From the cell containing the given text, extract its center point as [x, y] coordinate. 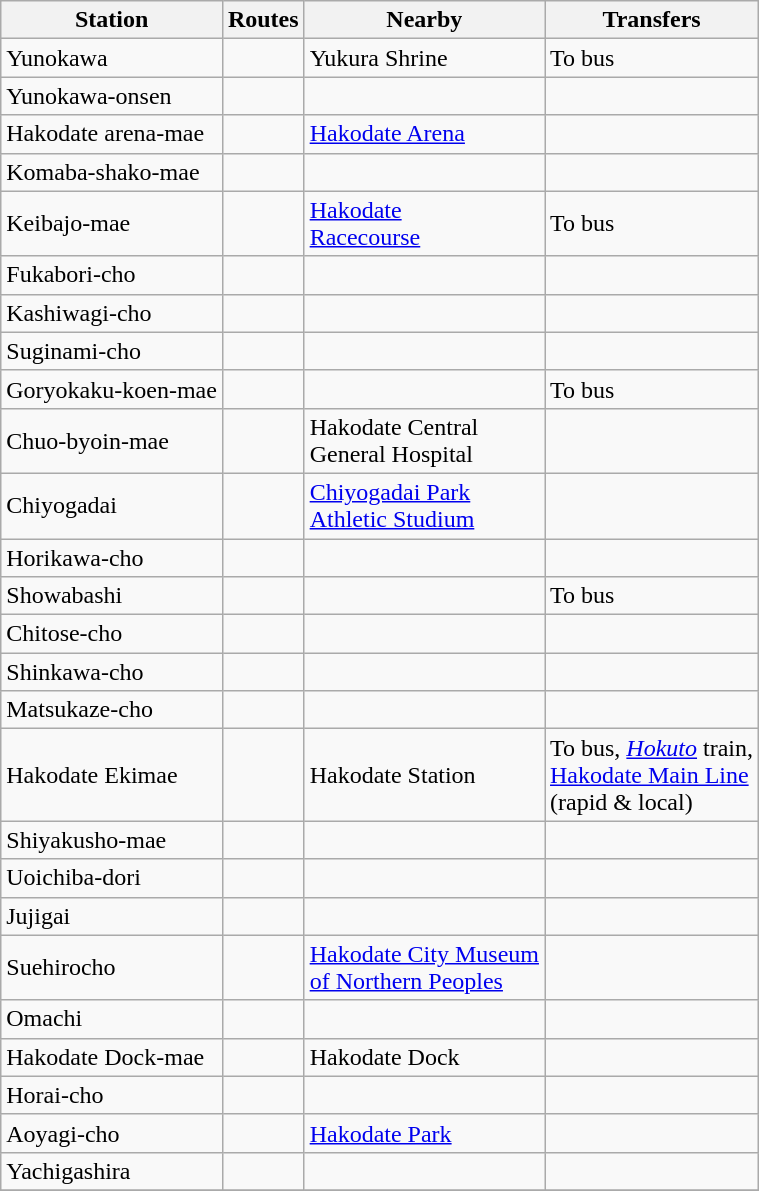
Shinkawa-cho [112, 672]
HakodateRacecourse [424, 224]
Jujigai [112, 916]
Hakodate Station [424, 775]
Yukura Shrine [424, 58]
Station [112, 20]
Hakodate City Museumof Northern Peoples [424, 968]
Nearby [424, 20]
Shiyakusho-mae [112, 840]
Yunokawa-onsen [112, 96]
Showabashi [112, 596]
Yachigashira [112, 1171]
Chuo-byoin-mae [112, 440]
Horai-cho [112, 1095]
Hakodate Arena [424, 134]
Hakodate CentralGeneral Hospital [424, 440]
Suehirocho [112, 968]
Omachi [112, 1019]
Hakodate arena-mae [112, 134]
To bus, Hokuto train, Hakodate Main Line(rapid & local) [651, 775]
Suginami-cho [112, 351]
Horikawa-cho [112, 557]
Routes [263, 20]
Matsukaze-cho [112, 710]
Chiyogadai [112, 506]
Chiyogadai ParkAthletic Studium [424, 506]
Uoichiba-dori [112, 878]
Hakodate Dock-mae [112, 1057]
Keibajo-mae [112, 224]
Hakodate Ekimae [112, 775]
Goryokaku-koen-mae [112, 389]
Fukabori-cho [112, 275]
Yunokawa [112, 58]
Hakodate Dock [424, 1057]
Komaba-shako-mae [112, 172]
Kashiwagi-cho [112, 313]
Chitose-cho [112, 634]
Transfers [651, 20]
Hakodate Park [424, 1133]
Aoyagi-cho [112, 1133]
